Return the [x, y] coordinate for the center point of the cell that contains the specified text.  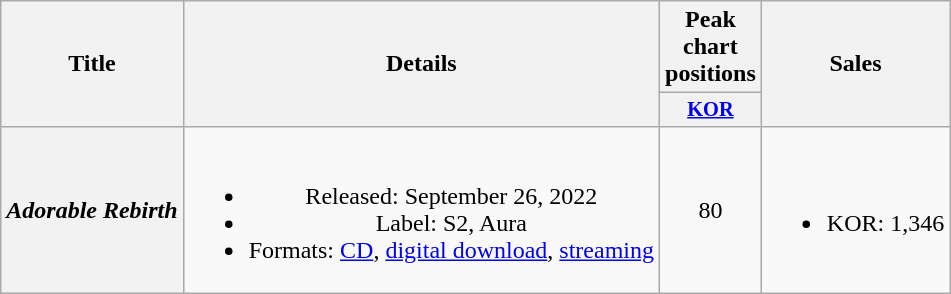
Title [92, 64]
Released: September 26, 2022Label: S2, AuraFormats: CD, digital download, streaming [421, 210]
KOR: 1,346 [855, 210]
Peak chart positions [711, 47]
Details [421, 64]
Sales [855, 64]
80 [711, 210]
Adorable Rebirth [92, 210]
KOR [711, 110]
